Capture the cell that displays the provided text and extract its (x, y) central coordinate. 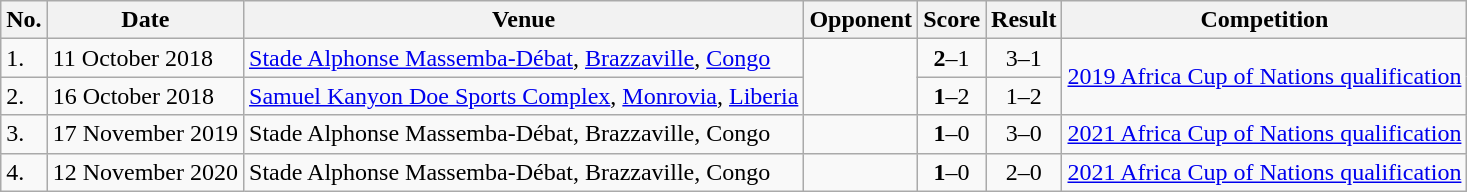
1. (24, 58)
12 November 2020 (145, 172)
Competition (1264, 20)
3–0 (1024, 134)
17 November 2019 (145, 134)
2–0 (1024, 172)
4. (24, 172)
Result (1024, 20)
Score (952, 20)
Opponent (861, 20)
2019 Africa Cup of Nations qualification (1264, 77)
Samuel Kanyon Doe Sports Complex, Monrovia, Liberia (524, 96)
2–1 (952, 58)
11 October 2018 (145, 58)
Date (145, 20)
No. (24, 20)
16 October 2018 (145, 96)
2. (24, 96)
3–1 (1024, 58)
Venue (524, 20)
3. (24, 134)
